Provide the (X, Y) coordinate of the cell's center where the given text is located.  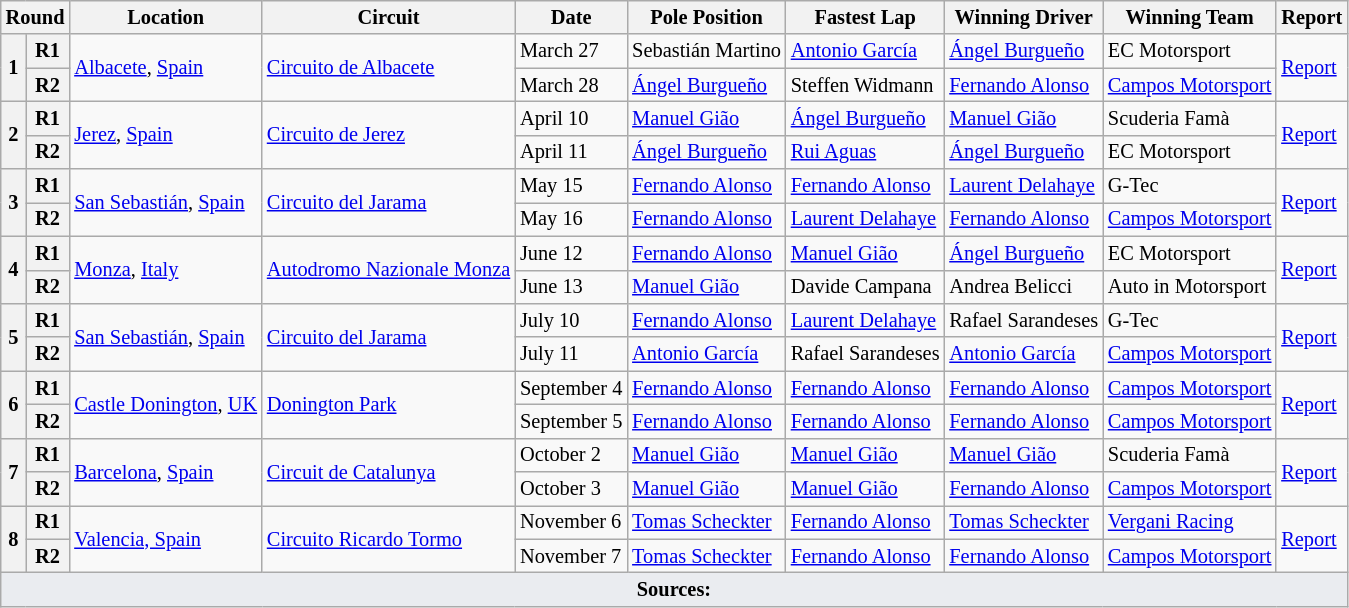
November 7 (571, 556)
Circuito de Jerez (388, 134)
May 15 (571, 186)
Steffen Widmann (866, 85)
Andrea Belicci (1024, 287)
Circuito Ricardo Tormo (388, 538)
7 (14, 472)
Valencia, Spain (166, 538)
4 (14, 270)
Vergani Racing (1190, 522)
1 (14, 68)
5 (14, 336)
Fastest Lap (866, 17)
November 6 (571, 522)
6 (14, 404)
March 27 (571, 51)
April 11 (571, 152)
June 13 (571, 287)
July 10 (571, 320)
June 12 (571, 253)
Circuito de Albacete (388, 68)
Sebastián Martino (706, 51)
Monza, Italy (166, 270)
Winning Team (1190, 17)
8 (14, 538)
October 3 (571, 489)
Jerez, Spain (166, 134)
Pole Position (706, 17)
September 5 (571, 421)
Albacete, Spain (166, 68)
Castle Donington, UK (166, 404)
Circuit (388, 17)
Round (36, 17)
May 16 (571, 219)
Davide Campana (866, 287)
Sources: (674, 589)
Date (571, 17)
Location (166, 17)
July 11 (571, 354)
Autodromo Nazionale Monza (388, 270)
Winning Driver (1024, 17)
Barcelona, Spain (166, 472)
March 28 (571, 85)
Auto in Motorsport (1190, 287)
Circuit de Catalunya (388, 472)
October 2 (571, 455)
September 4 (571, 388)
3 (14, 202)
Donington Park (388, 404)
2 (14, 134)
Rui Aguas (866, 152)
April 10 (571, 118)
